Return (X, Y) of the center of cell containing provided text 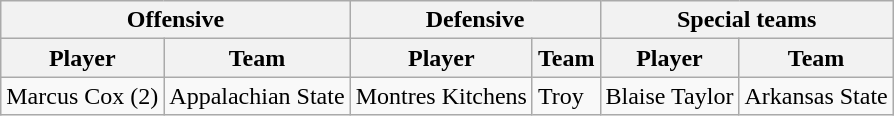
Special teams (746, 20)
Blaise Taylor (670, 96)
Arkansas State (816, 96)
Defensive (475, 20)
Troy (566, 96)
Appalachian State (257, 96)
Marcus Cox (2) (82, 96)
Offensive (176, 20)
Montres Kitchens (441, 96)
